Scan for the cell matching the given text and deliver its [X, Y] coordinate at center. 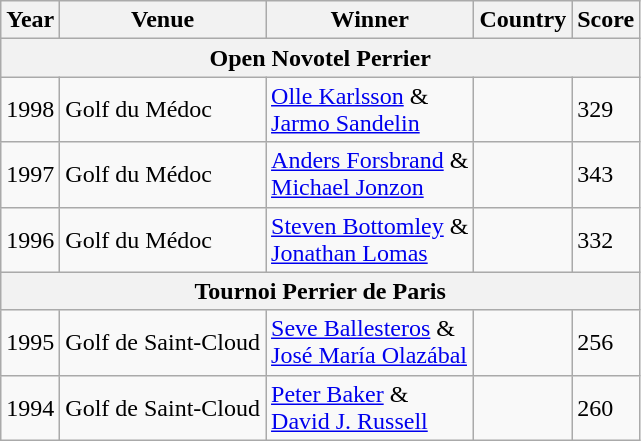
Venue [163, 20]
Year [30, 20]
1994 [30, 408]
1995 [30, 342]
Score [606, 20]
332 [606, 240]
343 [606, 174]
1996 [30, 240]
329 [606, 110]
1997 [30, 174]
Anders Forsbrand & Michael Jonzon [370, 174]
Peter Baker & David J. Russell [370, 408]
Open Novotel Perrier [320, 58]
256 [606, 342]
Tournoi Perrier de Paris [320, 291]
Winner [370, 20]
Seve Ballesteros & José María Olazábal [370, 342]
Olle Karlsson & Jarmo Sandelin [370, 110]
260 [606, 408]
Steven Bottomley & Jonathan Lomas [370, 240]
1998 [30, 110]
Country [523, 20]
